Detect which cell encompasses the target text, then output its (x, y) center coordinate. 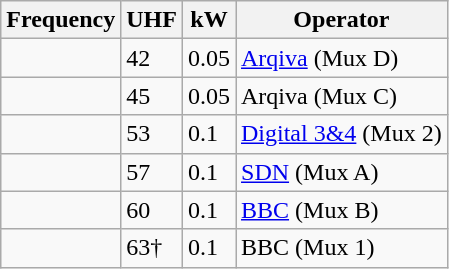
SDN (Mux A) (342, 172)
Arqiva (Mux D) (342, 58)
57 (152, 172)
Operator (342, 20)
Frequency (61, 20)
Arqiva (Mux C) (342, 96)
60 (152, 210)
Digital 3&4 (Mux 2) (342, 134)
63† (152, 248)
UHF (152, 20)
42 (152, 58)
45 (152, 96)
BBC (Mux 1) (342, 248)
kW (208, 20)
BBC (Mux B) (342, 210)
53 (152, 134)
